Locate the cell with the specified text and output its (x, y) center coordinate. 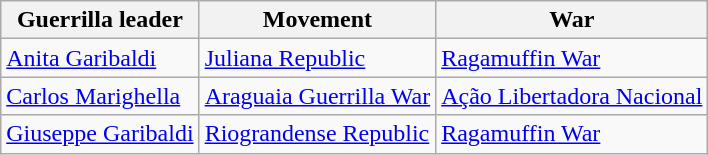
Guerrilla leader (100, 20)
War (572, 20)
Ação Libertadora Nacional (572, 96)
Carlos Marighella (100, 96)
Araguaia Guerrilla War (318, 96)
Anita Garibaldi (100, 58)
Movement (318, 20)
Riograndense Republic (318, 134)
Juliana Republic (318, 58)
Giuseppe Garibaldi (100, 134)
